Return the (x, y) coordinate for the center point of the cell that contains the specified text.  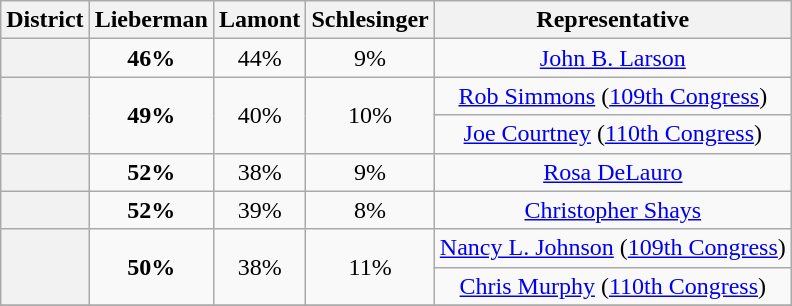
50% (151, 267)
39% (259, 210)
Rosa DeLauro (612, 172)
49% (151, 115)
Rob Simmons (109th Congress) (612, 96)
44% (259, 58)
Chris Murphy (110th Congress) (612, 286)
District (45, 20)
Joe Courtney (110th Congress) (612, 134)
46% (151, 58)
10% (370, 115)
Lieberman (151, 20)
Representative (612, 20)
Christopher Shays (612, 210)
8% (370, 210)
John B. Larson (612, 58)
11% (370, 267)
Nancy L. Johnson (109th Congress) (612, 248)
Schlesinger (370, 20)
40% (259, 115)
Lamont (259, 20)
